Provide the (x, y) coordinate of the cell's center where the given text is located.  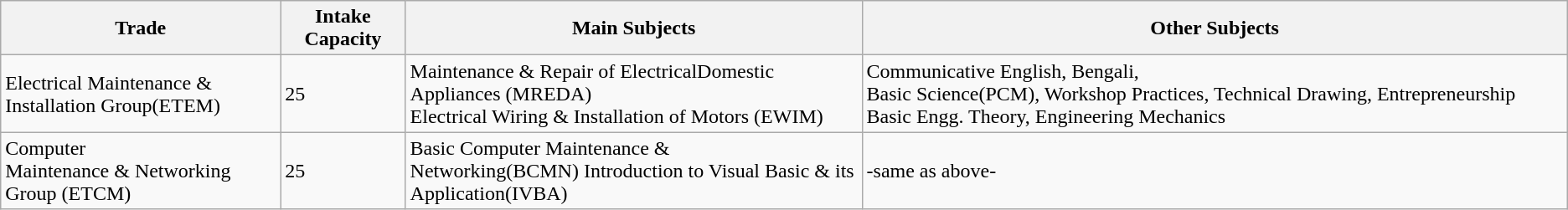
Other Subjects (1215, 28)
Trade (141, 28)
-same as above- (1215, 171)
Main Subjects (633, 28)
Intake Capacity (343, 28)
Basic Computer Maintenance &Networking(BCMN) Introduction to Visual Basic & its Application(IVBA) (633, 171)
ComputerMaintenance & Networking Group (ETCM) (141, 171)
Electrical Maintenance &Installation Group(ETEM) (141, 94)
Maintenance & Repair of ElectricalDomestic Appliances (MREDA)Electrical Wiring & Installation of Motors (EWIM) (633, 94)
Communicative English, Bengali,Basic Science(PCM), Workshop Practices, Technical Drawing, Entrepreneurship Basic Engg. Theory, Engineering Mechanics (1215, 94)
